Return the [X, Y] coordinate for the center point of the cell that contains the specified text.  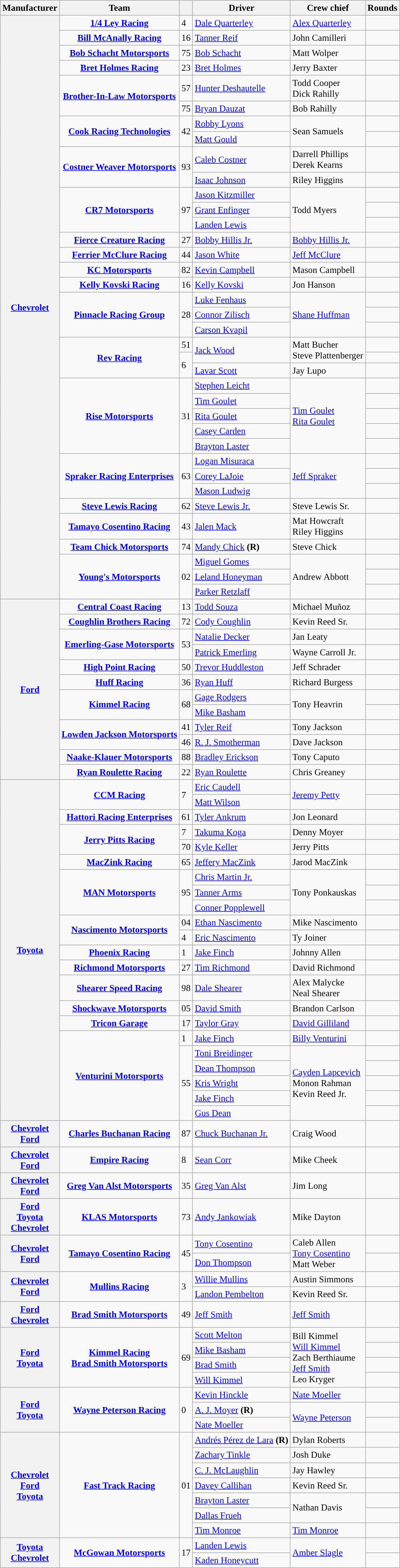
Tim Richmond [242, 967]
Charles Buchanan Racing [119, 1134]
Tony Heavrin [328, 704]
Jan Leaty [328, 637]
Davey Callihan [242, 1485]
49 [186, 1315]
Wayne Peterson [328, 1418]
Mason Ludwig [242, 491]
Rev Racing [119, 358]
Mandy Chick (R) [242, 547]
Jay Hawley [328, 1470]
Jeffery MacZink [242, 862]
Kyle Keller [242, 847]
Lowden Jackson Motorsports [119, 734]
Toyota [30, 950]
Mat Howcraft Riley Higgins [328, 527]
Sean Corr [242, 1160]
01 [186, 1485]
Chevrolet [30, 308]
Wayne Peterson Racing [119, 1410]
Denny Moyer [328, 832]
Caleb Costner [242, 159]
David Richmond [328, 967]
Tim Goulet [242, 401]
Tony Ponkauskas [328, 893]
Chevrolet Ford Toyota [30, 1485]
70 [186, 847]
Coughlin Brothers Racing [119, 622]
Naake-Klauer Motorsports [119, 757]
74 [186, 547]
Kelly Kovski Racing [119, 285]
Dallas Frueh [242, 1515]
Jason White [242, 255]
88 [186, 757]
Tricon Garage [119, 1023]
23 [186, 68]
Richmond Motorsports [119, 967]
Jerry Pitts Racing [119, 840]
Jarod MacZink [328, 862]
Andy Jankowiak [242, 1217]
Spraker Racing Enterprises [119, 476]
Kelly Kovski [242, 285]
Patrick Emerling [242, 652]
Phoenix Racing [119, 953]
Manufacturer [30, 8]
72 [186, 622]
Michael Muñoz [328, 607]
53 [186, 644]
Gus Dean [242, 1114]
13 [186, 607]
Driver [242, 8]
Ryan Roulette [242, 772]
Central Coast Racing [119, 607]
61 [186, 817]
43 [186, 527]
Fierce Creature Racing [119, 240]
Miguel Gomes [242, 562]
David Gilliland [328, 1023]
31 [186, 416]
Matt Gould [242, 139]
Bob Schacht Motorsports [119, 53]
Jerry Baxter [328, 68]
Todd Cooper Dick Rahilly [328, 89]
Chuck Buchanan Jr. [242, 1134]
Rounds [382, 8]
Bret Holmes [242, 68]
62 [186, 506]
John Camilleri [328, 38]
Hunter Deshautelle [242, 89]
Ford [30, 690]
Matt Wolper [328, 53]
Dale Shearer [242, 988]
Brad Smith Motorsports [119, 1315]
Jeremy Petty [328, 794]
44 [186, 255]
CCM Racing [119, 794]
Tony Cosentino [242, 1244]
Don Thompson [242, 1262]
Casey Carden [242, 431]
Jerry Pitts [328, 847]
Steve Lewis Jr. [242, 506]
Todd Myers [328, 209]
MacZink Racing [119, 862]
63 [186, 476]
Bret Holmes Racing [119, 68]
KLAS Motorsports [119, 1217]
Andrés Pérez de Lara (R) [242, 1440]
Jon Leonard [328, 817]
CR7 Motorsports [119, 209]
68 [186, 704]
Craig Wood [328, 1134]
45 [186, 1253]
Eric Nascimento [242, 937]
Austin Simmons [328, 1279]
Scott Melton [242, 1335]
Ty Joiner [328, 937]
Taylor Gray [242, 1023]
Takuma Koga [242, 832]
22 [186, 772]
Landon Pembelton [242, 1294]
Todd Souza [242, 607]
Shockwave Motorsports [119, 1008]
Kevin Hinckle [242, 1395]
69 [186, 1357]
Jim Long [328, 1185]
Natalie Decker [242, 637]
Tanner Arms [242, 892]
Jason Kitzmiller [242, 195]
Ryan Huff [242, 682]
Jon Hanson [328, 285]
Alex Quarterley [328, 23]
High Point Racing [119, 667]
41 [186, 727]
28 [186, 315]
50 [186, 667]
Steve Chick [328, 547]
Riley Higgins [328, 180]
Cayden Lapcevich Monon Rahman Kevin Reed Jr. [328, 1083]
A. J. Moyer (R) [242, 1410]
04 [186, 922]
Logan Misuraca [242, 461]
Corey LaJoie [242, 476]
Bill Kimmel Will Kimmel Zach Berthiaume Jeff Smith Leo Kryger [328, 1357]
Rise Motorsports [119, 416]
Tim Goulet Rita Goulet [328, 416]
Jeff McClure [328, 255]
Pinnacle Racing Group [119, 315]
Will Kimmel [242, 1380]
Tony Jackson [328, 727]
Chris Martin Jr. [242, 878]
Tanner Reif [242, 38]
Mason Campbell [328, 270]
Robby Lyons [242, 124]
93 [186, 167]
Bob Schacht [242, 53]
Rita Goulet [242, 416]
Brad Smith [242, 1365]
Steve Lewis Sr. [328, 506]
Kimmel Racing [119, 704]
Venturini Motorsports [119, 1076]
Carson Kvapil [242, 330]
Johnny Allen [328, 953]
Bradley Erickson [242, 757]
Dale Quarterley [242, 23]
Fast Track Racing [119, 1485]
Jalen Mack [242, 527]
Trevor Huddleston [242, 667]
Ford Chevrolet [30, 1315]
6 [186, 365]
Ford Toyota Chevrolet [30, 1217]
Alex Malycke Neal Shearer [328, 988]
Tyler Ankrum [242, 817]
Nascimento Motorsports [119, 929]
Josh Duke [328, 1455]
1/4 Ley Racing [119, 23]
Ferrier McClure Racing [119, 255]
73 [186, 1217]
Mike Cheek [328, 1160]
Toni Breidinger [242, 1053]
Steve Lewis Racing [119, 506]
Young's Motorsports [119, 577]
36 [186, 682]
Ryan Roulette Racing [119, 772]
Toyota Chevrolet [30, 1553]
McGowan Motorsports [119, 1553]
Kimmel Racing Brad Smith Motorsports [119, 1357]
05 [186, 1008]
51 [186, 345]
Nathan Davis [328, 1507]
MAN Motorsports [119, 893]
55 [186, 1083]
Kris Wright [242, 1083]
Willie Mullins [242, 1279]
Luke Fenhaus [242, 300]
Sean Samuels [328, 131]
87 [186, 1134]
Dave Jackson [328, 742]
Kaden Honeycutt [242, 1560]
3 [186, 1287]
35 [186, 1185]
Shearer Speed Racing [119, 988]
Parker Retzlaff [242, 592]
Jeff Spraker [328, 476]
Bob Rahilly [328, 109]
Andrew Abbott [328, 577]
Bill McAnally Racing [119, 38]
C. J. McLaughlin [242, 1470]
Bryan Dauzat [242, 109]
97 [186, 209]
Tyler Reif [242, 727]
Caleb Allen Tony Cosentino Matt Weber [328, 1253]
Jay Lupo [328, 371]
Eric Caudell [242, 787]
David Smith [242, 1008]
8 [186, 1160]
Kevin Campbell [242, 270]
Mullins Racing [119, 1287]
Team [119, 8]
Brandon Carlson [328, 1008]
Greg Van Alst [242, 1185]
Amber Slagle [328, 1553]
Chris Greaney [328, 772]
Cook Racing Technologies [119, 131]
Tony Caputo [328, 757]
Dylan Roberts [328, 1440]
0 [186, 1410]
Shane Huffman [328, 315]
Huff Racing [119, 682]
Jeff Schrader [328, 667]
Brother-In-Law Motorsports [119, 96]
Dean Thompson [242, 1069]
Matt Wilson [242, 802]
Mike Nascimento [328, 922]
46 [186, 742]
Connor Zilisch [242, 315]
02 [186, 577]
42 [186, 131]
Grant Enfinger [242, 210]
57 [186, 89]
Isaac Johnson [242, 180]
KC Motorsports [119, 270]
Matt Bucher Steve Plattenberger [328, 350]
Empire Racing [119, 1160]
95 [186, 893]
Lavar Scott [242, 371]
Team Chick Motorsports [119, 547]
Cody Coughlin [242, 622]
65 [186, 862]
Billy Venturini [328, 1039]
98 [186, 988]
Crew chief [328, 8]
Hattori Racing Enterprises [119, 817]
Costner Weaver Motorsports [119, 167]
Emerling-Gase Motorsports [119, 644]
Leland Honeyman [242, 577]
Stephen Leicht [242, 386]
Wayne Carroll Jr. [328, 652]
Greg Van Alst Motorsports [119, 1185]
Mike Dayton [328, 1217]
R. J. Smotherman [242, 742]
Zachary Tinkle [242, 1455]
Richard Burgess [328, 682]
Ethan Nascimento [242, 922]
82 [186, 270]
Jack Wood [242, 350]
Darrell Phillips Derek Kearns [328, 159]
Gage Rodgers [242, 697]
Conner Popplewell [242, 907]
